Locate the cell with the specified text and output its [x, y] center coordinate. 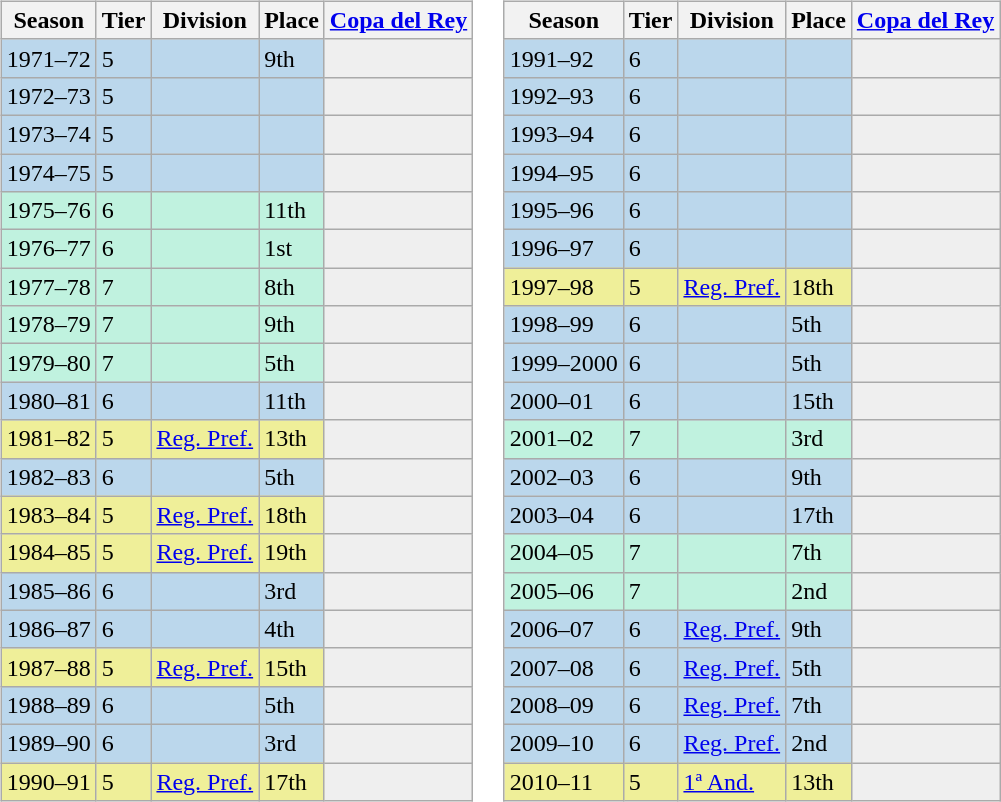
2009–10 [564, 743]
2008–09 [564, 705]
1976–77 [48, 249]
1972–73 [48, 96]
1999–2000 [564, 363]
1993–94 [564, 134]
1991–92 [564, 58]
1989–90 [48, 743]
2005–06 [564, 591]
1995–96 [564, 211]
2003–04 [564, 515]
1980–81 [48, 401]
1977–78 [48, 287]
2010–11 [564, 781]
1ª And. [732, 781]
1994–95 [564, 173]
19th [292, 553]
2000–01 [564, 401]
8th [292, 287]
1984–85 [48, 553]
1986–87 [48, 629]
1992–93 [564, 96]
1987–88 [48, 667]
1997–98 [564, 287]
1983–84 [48, 515]
1975–76 [48, 211]
1973–74 [48, 134]
4th [292, 629]
1979–80 [48, 363]
2004–05 [564, 553]
1985–86 [48, 591]
1996–97 [564, 249]
2007–08 [564, 667]
1988–89 [48, 705]
1st [292, 249]
2006–07 [564, 629]
2001–02 [564, 439]
2002–03 [564, 477]
1978–79 [48, 325]
1990–91 [48, 781]
1971–72 [48, 58]
1982–83 [48, 477]
1998–99 [564, 325]
1981–82 [48, 439]
1974–75 [48, 173]
